Detect which cell encompasses the target text, then output its [x, y] center coordinate. 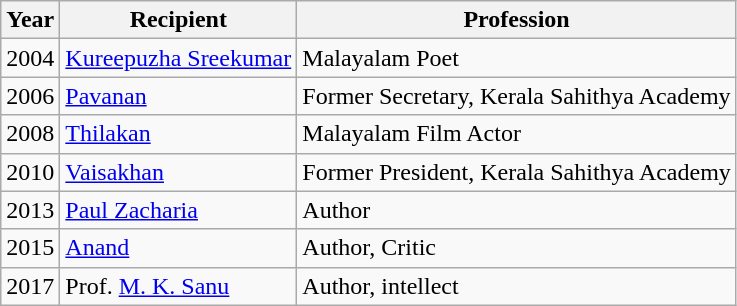
2015 [30, 248]
Paul Zacharia [178, 210]
2006 [30, 96]
Profession [517, 20]
Thilakan [178, 134]
Author, intellect [517, 286]
Malayalam Poet [517, 58]
Pavanan [178, 96]
Former Secretary, Kerala Sahithya Academy [517, 96]
Anand [178, 248]
Author [517, 210]
2017 [30, 286]
Vaisakhan [178, 172]
Prof. M. K. Sanu [178, 286]
2008 [30, 134]
Recipient [178, 20]
Malayalam Film Actor [517, 134]
Year [30, 20]
Author, Critic [517, 248]
2004 [30, 58]
Kureepuzha Sreekumar [178, 58]
2010 [30, 172]
Former President, Kerala Sahithya Academy [517, 172]
2013 [30, 210]
